Find where the given text appears and provide that cell's center as (X, Y) coordinate. 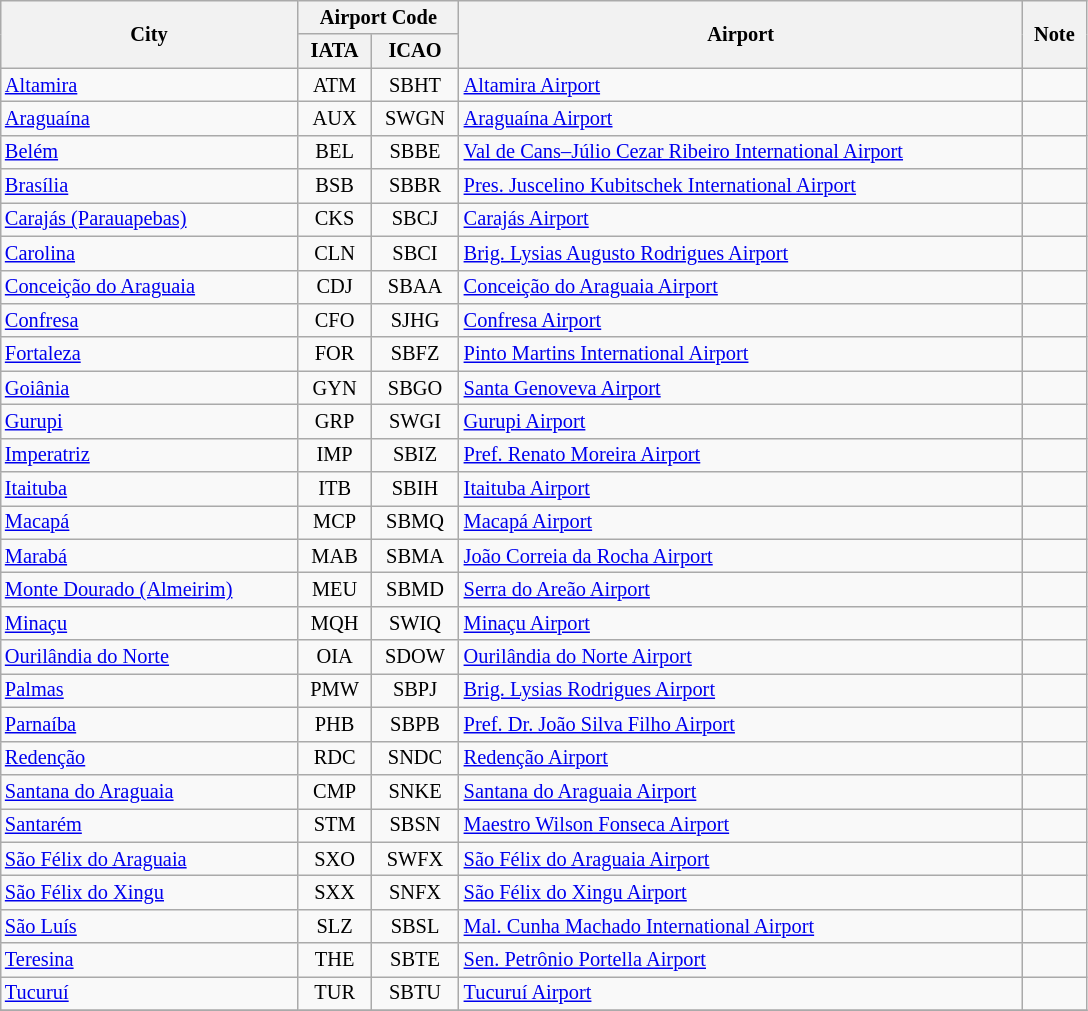
SWGN (415, 118)
Ourilândia do Norte Airport (741, 657)
RDC (334, 758)
Pref. Renato Moreira Airport (741, 455)
Parnaíba (149, 724)
SNFX (415, 892)
Gurupi Airport (741, 421)
SBIH (415, 489)
GRP (334, 421)
Brig. Lysias Rodrigues Airport (741, 690)
SLZ (334, 926)
STM (334, 825)
Carajás Airport (741, 219)
São Félix do Araguaia (149, 859)
SBCI (415, 253)
TUR (334, 993)
CLN (334, 253)
Minaçu Airport (741, 623)
Airport (741, 34)
Itaituba Airport (741, 489)
Imperatriz (149, 455)
Airport Code (378, 17)
Itaituba (149, 489)
São Félix do Araguaia Airport (741, 859)
ATM (334, 85)
MCP (334, 522)
Macapá (149, 522)
CKS (334, 219)
SBBE (415, 152)
Pinto Martins International Airport (741, 354)
Conceição do Araguaia Airport (741, 287)
IMP (334, 455)
Pref. Dr. João Silva Filho Airport (741, 724)
Redenção (149, 758)
Mal. Cunha Machado International Airport (741, 926)
SBSN (415, 825)
ICAO (415, 51)
Goiânia (149, 388)
Sen. Petrônio Portella Airport (741, 960)
PHB (334, 724)
Monte Dourado (Almeirim) (149, 589)
Val de Cans–Júlio Cezar Ribeiro International Airport (741, 152)
SNKE (415, 791)
SBCJ (415, 219)
SWIQ (415, 623)
AUX (334, 118)
IATA (334, 51)
Brig. Lysias Augusto Rodrigues Airport (741, 253)
CMP (334, 791)
Redenção Airport (741, 758)
SBTE (415, 960)
Belém (149, 152)
BEL (334, 152)
SBFZ (415, 354)
Carolina (149, 253)
ITB (334, 489)
SNDC (415, 758)
Maestro Wilson Fonseca Airport (741, 825)
SBTU (415, 993)
Confresa (149, 320)
MQH (334, 623)
SBBR (415, 186)
Fortaleza (149, 354)
FOR (334, 354)
Teresina (149, 960)
City (149, 34)
São Félix do Xingu (149, 892)
CDJ (334, 287)
Conceição do Araguaia (149, 287)
Ourilândia do Norte (149, 657)
Serra do Areão Airport (741, 589)
SBAA (415, 287)
SWFX (415, 859)
THE (334, 960)
Note (1054, 34)
BSB (334, 186)
GYN (334, 388)
Araguaína (149, 118)
Araguaína Airport (741, 118)
SXO (334, 859)
São Luís (149, 926)
Santana do Araguaia (149, 791)
Confresa Airport (741, 320)
SDOW (415, 657)
Santa Genoveva Airport (741, 388)
Altamira Airport (741, 85)
SBMD (415, 589)
Macapá Airport (741, 522)
São Félix do Xingu Airport (741, 892)
Marabá (149, 556)
Pres. Juscelino Kubitschek International Airport (741, 186)
Carajás (Parauapebas) (149, 219)
SBGO (415, 388)
Tucuruí Airport (741, 993)
Santana do Araguaia Airport (741, 791)
MAB (334, 556)
Minaçu (149, 623)
Santarém (149, 825)
Palmas (149, 690)
SBMQ (415, 522)
SBHT (415, 85)
Brasília (149, 186)
SBIZ (415, 455)
SBPB (415, 724)
OIA (334, 657)
João Correia da Rocha Airport (741, 556)
SXX (334, 892)
PMW (334, 690)
Altamira (149, 85)
SBMA (415, 556)
SBPJ (415, 690)
SJHG (415, 320)
Gurupi (149, 421)
SBSL (415, 926)
SWGI (415, 421)
CFO (334, 320)
Tucuruí (149, 993)
MEU (334, 589)
